Detect which cell encompasses the target text, then output its (X, Y) center coordinate. 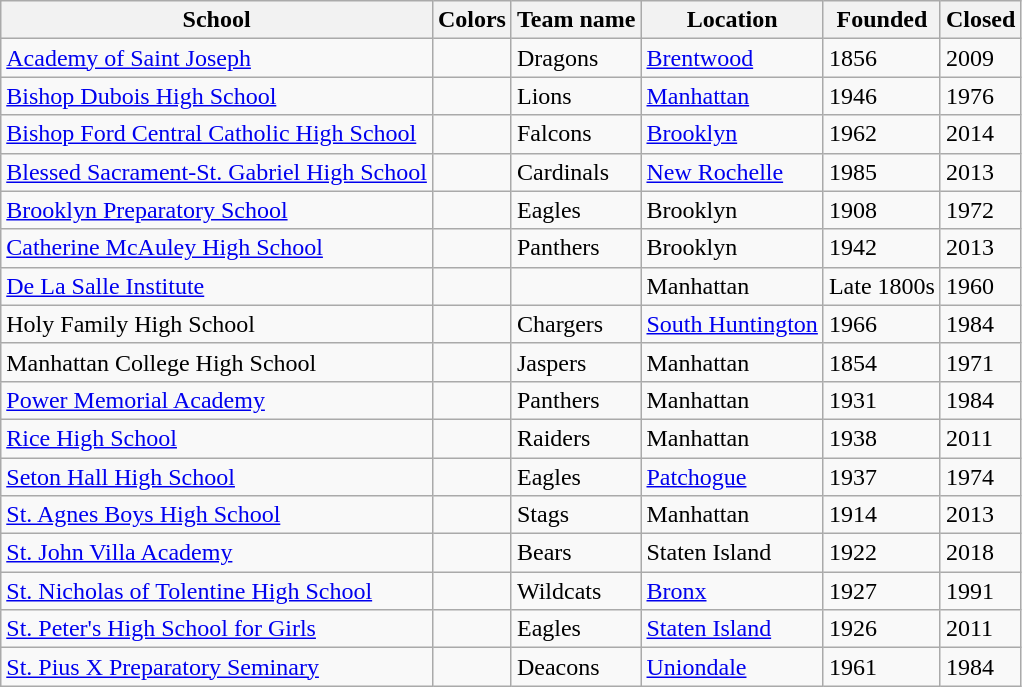
Bishop Ford Central Catholic High School (217, 134)
Power Memorial Academy (217, 400)
Deacons (576, 667)
1937 (882, 477)
School (217, 20)
1914 (882, 515)
Brooklyn Preparatory School (217, 210)
2009 (980, 58)
Cardinals (576, 172)
St. Pius X Preparatory Seminary (217, 667)
Falcons (576, 134)
Manhattan College High School (217, 362)
Patchogue (732, 477)
1966 (882, 324)
Catherine McAuley High School (217, 248)
1971 (980, 362)
Bishop Dubois High School (217, 96)
1927 (882, 591)
Brentwood (732, 58)
Lions (576, 96)
1922 (882, 553)
Academy of Saint Joseph (217, 58)
2018 (980, 553)
1931 (882, 400)
South Huntington (732, 324)
Jaspers (576, 362)
Chargers (576, 324)
Blessed Sacrament-St. Gabriel High School (217, 172)
Founded (882, 20)
1974 (980, 477)
1908 (882, 210)
New Rochelle (732, 172)
1962 (882, 134)
Seton Hall High School (217, 477)
1938 (882, 438)
1942 (882, 248)
St. John Villa Academy (217, 553)
1976 (980, 96)
Holy Family High School (217, 324)
Colors (472, 20)
Bears (576, 553)
Team name (576, 20)
1961 (882, 667)
Closed (980, 20)
Raiders (576, 438)
2014 (980, 134)
St. Agnes Boys High School (217, 515)
1856 (882, 58)
St. Peter's High School for Girls (217, 629)
Stags (576, 515)
Uniondale (732, 667)
Dragons (576, 58)
1991 (980, 591)
De La Salle Institute (217, 286)
Location (732, 20)
Bronx (732, 591)
1985 (882, 172)
1972 (980, 210)
1854 (882, 362)
1926 (882, 629)
Late 1800s (882, 286)
St. Nicholas of Tolentine High School (217, 591)
Wildcats (576, 591)
Rice High School (217, 438)
1946 (882, 96)
1960 (980, 286)
